Scan for the cell matching the given text and deliver its (X, Y) coordinate at center. 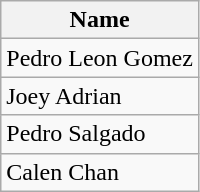
Joey Adrian (100, 96)
Pedro Salgado (100, 134)
Pedro Leon Gomez (100, 58)
Name (100, 20)
Calen Chan (100, 172)
